Return the [X, Y] coordinate for the center point of the cell that contains the specified text.  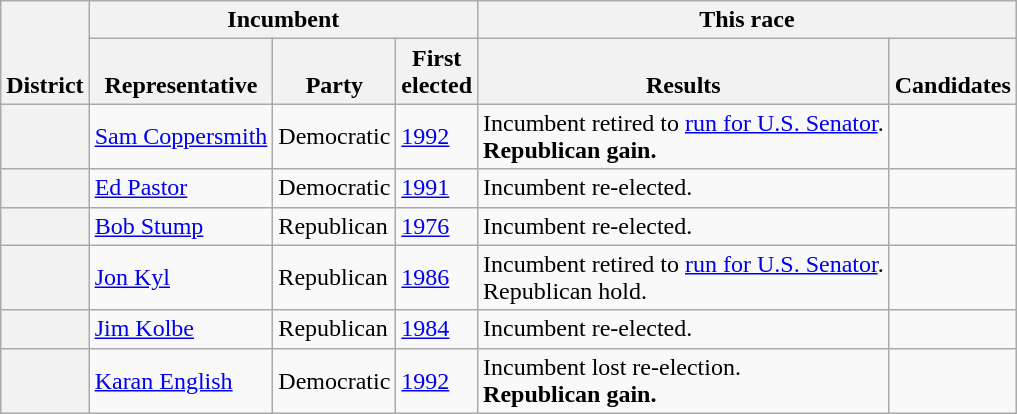
Party [334, 72]
1984 [437, 329]
Incumbent lost re-election.Republican gain. [684, 380]
Results [684, 72]
Firstelected [437, 72]
Incumbent [283, 20]
Jim Kolbe [181, 329]
1976 [437, 226]
1986 [437, 278]
Jon Kyl [181, 278]
District [45, 52]
Bob Stump [181, 226]
Representative [181, 72]
Ed Pastor [181, 188]
Incumbent retired to run for U.S. Senator.Republican hold. [684, 278]
1991 [437, 188]
Incumbent retired to run for U.S. Senator.Republican gain. [684, 136]
This race [748, 20]
Candidates [952, 72]
Karan English [181, 380]
Sam Coppersmith [181, 136]
